Find where the given text appears and provide that cell's center as (X, Y) coordinate. 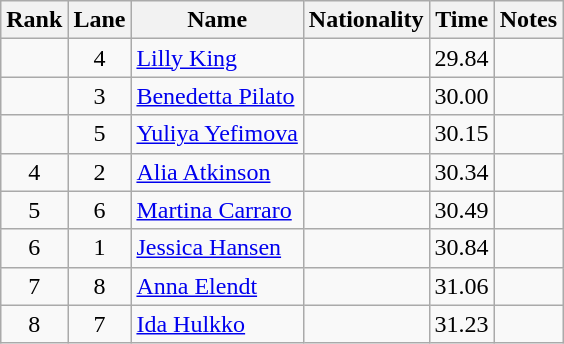
31.23 (462, 324)
Time (462, 20)
Martina Carraro (217, 210)
Lane (100, 20)
31.06 (462, 286)
Notes (528, 20)
Anna Elendt (217, 286)
30.84 (462, 248)
30.49 (462, 210)
Ida Hulkko (217, 324)
Lilly King (217, 58)
Name (217, 20)
30.15 (462, 134)
2 (100, 172)
3 (100, 96)
Benedetta Pilato (217, 96)
1 (100, 248)
29.84 (462, 58)
30.00 (462, 96)
30.34 (462, 172)
Nationality (366, 20)
Alia Atkinson (217, 172)
Yuliya Yefimova (217, 134)
Jessica Hansen (217, 248)
Rank (34, 20)
